Search for the cell housing the specified text and yield its (x, y) center coordinate. 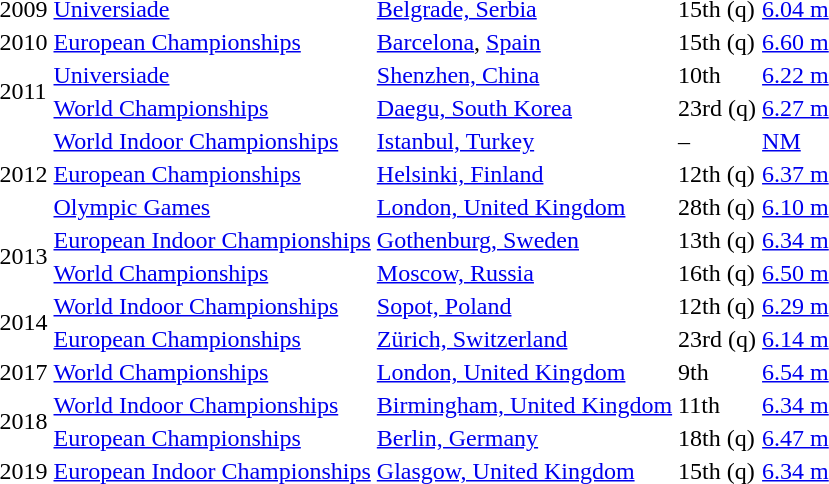
11th (718, 405)
18th (q) (718, 438)
Moscow, Russia (524, 273)
European Indoor Championships (212, 240)
28th (q) (718, 207)
15th (q) (718, 42)
13th (q) (718, 240)
9th (718, 372)
Universiade (212, 75)
16th (q) (718, 273)
Berlin, Germany (524, 438)
Barcelona, Spain (524, 42)
Istanbul, Turkey (524, 141)
– (718, 141)
10th (718, 75)
Daegu, South Korea (524, 108)
Shenzhen, China (524, 75)
Birmingham, United Kingdom (524, 405)
Zürich, Switzerland (524, 339)
Sopot, Poland (524, 306)
Gothenburg, Sweden (524, 240)
Helsinki, Finland (524, 174)
Olympic Games (212, 207)
